Search for the cell housing the specified text and yield its (X, Y) center coordinate. 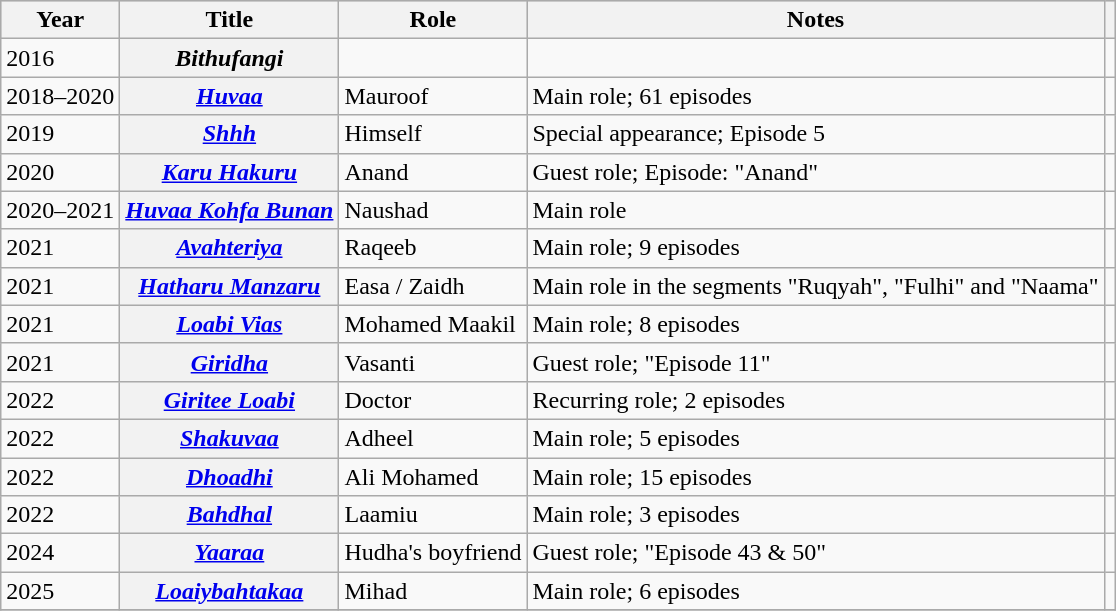
2024 (60, 553)
Huvaa Kohfa Bunan (230, 210)
Main role; 5 episodes (816, 438)
Main role; 8 episodes (816, 324)
Yaaraa (230, 553)
Bithufangi (230, 58)
Main role; 3 episodes (816, 515)
Avahteriya (230, 248)
Guest role; "Episode 11" (816, 362)
Mohamed Maakil (433, 324)
Vasanti (433, 362)
Huvaa (230, 96)
Recurring role; 2 episodes (816, 400)
Himself (433, 134)
Dhoadhi (230, 477)
Role (433, 20)
2016 (60, 58)
Bahdhal (230, 515)
2018–2020 (60, 96)
Mihad (433, 591)
Guest role; "Episode 43 & 50" (816, 553)
Hatharu Manzaru (230, 286)
Main role; 6 episodes (816, 591)
Raqeeb (433, 248)
Main role; 61 episodes (816, 96)
Main role (816, 210)
Shakuvaa (230, 438)
Mauroof (433, 96)
Ali Mohamed (433, 477)
Doctor (433, 400)
Shhh (230, 134)
2019 (60, 134)
2020–2021 (60, 210)
Loaiybahtakaa (230, 591)
2025 (60, 591)
2020 (60, 172)
Main role in the segments "Ruqyah", "Fulhi" and "Naama" (816, 286)
Giridha (230, 362)
Anand (433, 172)
Easa / Zaidh (433, 286)
Laamiu (433, 515)
Guest role; Episode: "Anand" (816, 172)
Title (230, 20)
Adheel (433, 438)
Loabi Vias (230, 324)
Naushad (433, 210)
Hudha's boyfriend (433, 553)
Notes (816, 20)
Main role; 15 episodes (816, 477)
Year (60, 20)
Giritee Loabi (230, 400)
Main role; 9 episodes (816, 248)
Karu Hakuru (230, 172)
Special appearance; Episode 5 (816, 134)
